Scan for the cell matching the given text and deliver its (x, y) coordinate at center. 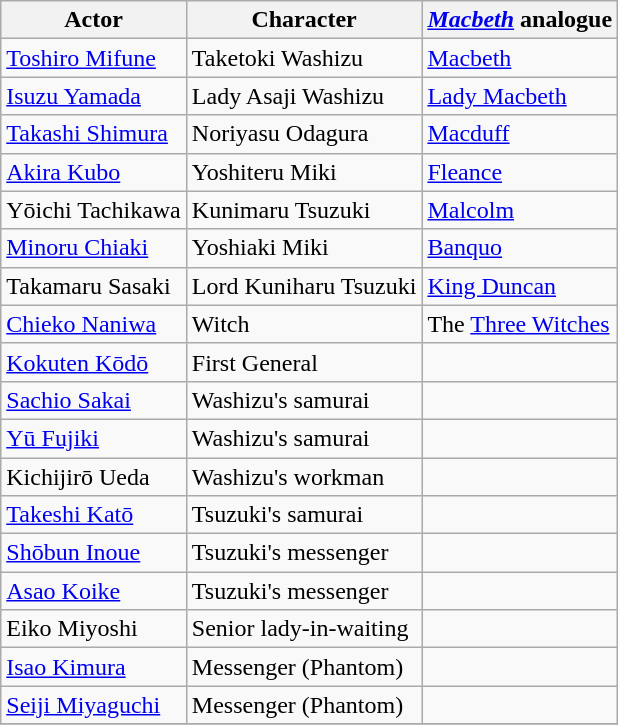
The Three Witches (520, 324)
First General (304, 362)
Tsuzuki's samurai (304, 515)
Asao Koike (94, 591)
Takamaru Sasaki (94, 286)
Fleance (520, 172)
Malcolm (520, 210)
Kichijirō Ueda (94, 477)
Isao Kimura (94, 667)
Banquo (520, 248)
Yōichi Tachikawa (94, 210)
Kokuten Kōdō (94, 362)
Taketoki Washizu (304, 58)
Shōbun Inoue (94, 553)
King Duncan (520, 286)
Minoru Chiaki (94, 248)
Chieko Naniwa (94, 324)
Akira Kubo (94, 172)
Lady Macbeth (520, 96)
Senior lady-in-waiting (304, 629)
Macbeth analogue (520, 20)
Toshiro Mifune (94, 58)
Eiko Miyoshi (94, 629)
Yoshiaki Miki (304, 248)
Takeshi Katō (94, 515)
Isuzu Yamada (94, 96)
Yoshiteru Miki (304, 172)
Actor (94, 20)
Yū Fujiki (94, 438)
Lord Kuniharu Tsuzuki (304, 286)
Macduff (520, 134)
Macbeth (520, 58)
Washizu's workman (304, 477)
Witch (304, 324)
Character (304, 20)
Lady Asaji Washizu (304, 96)
Takashi Shimura (94, 134)
Noriyasu Odagura (304, 134)
Kunimaru Tsuzuki (304, 210)
Sachio Sakai (94, 400)
Seiji Miyaguchi (94, 705)
